Determine the [X, Y] coordinate at the center of the cell enclosing the given text.  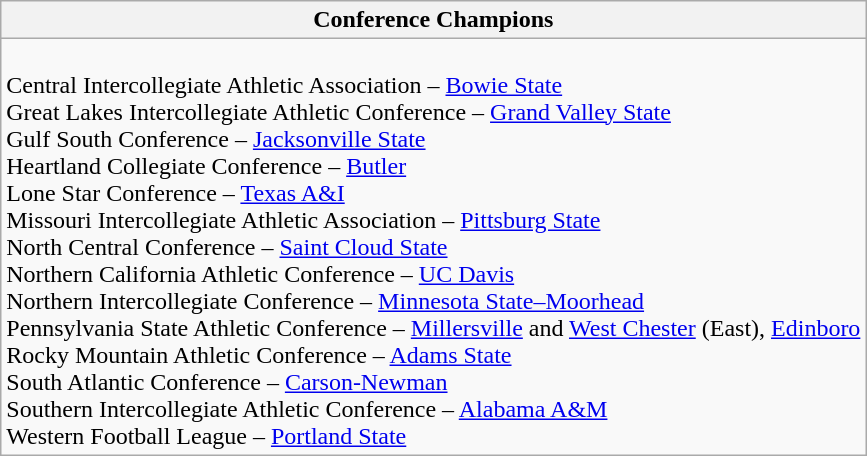
Conference Champions [434, 20]
